Locate the cell with the specified text and output its [X, Y] center coordinate. 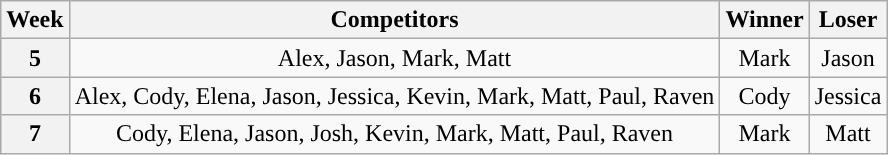
Cody [764, 96]
Alex, Jason, Mark, Matt [394, 58]
Jason [848, 58]
Winner [764, 20]
Jessica [848, 96]
Alex, Cody, Elena, Jason, Jessica, Kevin, Mark, Matt, Paul, Raven [394, 96]
Matt [848, 134]
Competitors [394, 20]
Cody, Elena, Jason, Josh, Kevin, Mark, Matt, Paul, Raven [394, 134]
Loser [848, 20]
6 [35, 96]
5 [35, 58]
7 [35, 134]
Week [35, 20]
